Provide the (x, y) coordinate of the cell's center where the given text is located.  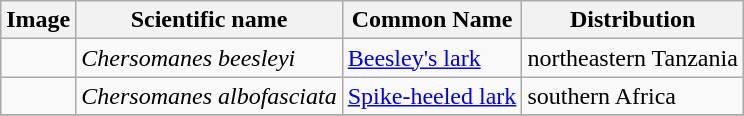
Image (38, 20)
Scientific name (209, 20)
southern Africa (633, 96)
northeastern Tanzania (633, 58)
Chersomanes beesleyi (209, 58)
Distribution (633, 20)
Chersomanes albofasciata (209, 96)
Beesley's lark (432, 58)
Common Name (432, 20)
Spike-heeled lark (432, 96)
